Detect which cell encompasses the target text, then output its (X, Y) center coordinate. 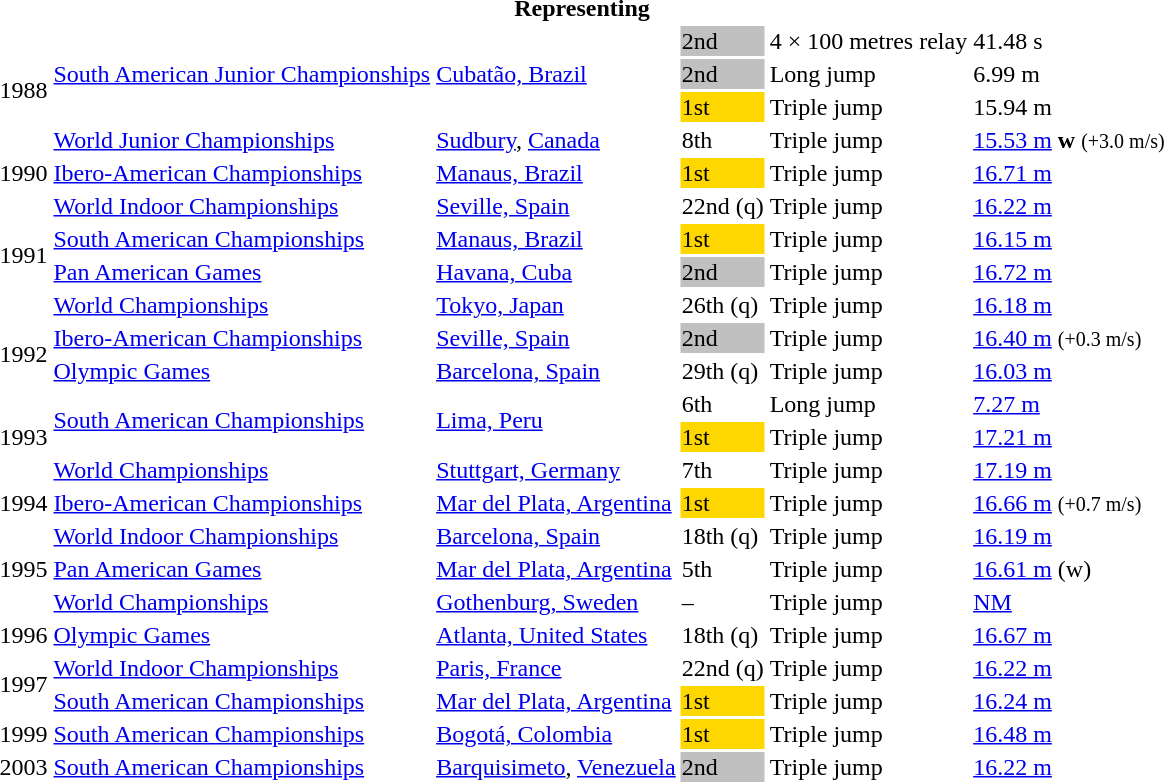
Cubatão, Brazil (556, 74)
5th (722, 569)
7th (722, 470)
Atlanta, United States (556, 635)
Sudbury, Canada (556, 140)
Lima, Peru (556, 420)
6th (722, 404)
29th (q) (722, 371)
Tokyo, Japan (556, 305)
– (722, 602)
Stuttgart, Germany (556, 470)
8th (722, 140)
Bogotá, Colombia (556, 734)
Havana, Cuba (556, 272)
Barquisimeto, Venezuela (556, 767)
Gothenburg, Sweden (556, 602)
26th (q) (722, 305)
World Junior Championships (242, 140)
4 × 100 metres relay (868, 41)
Paris, France (556, 668)
South American Junior Championships (242, 74)
